Return (X, Y) of the center of cell containing provided text 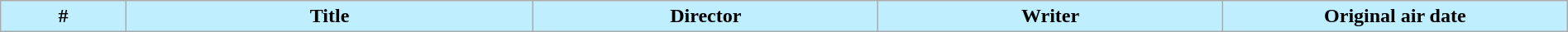
Writer (1050, 16)
Title (329, 16)
Director (706, 16)
# (64, 16)
Original air date (1394, 16)
